Determine the (x, y) coordinate at the center of the cell enclosing the given text.  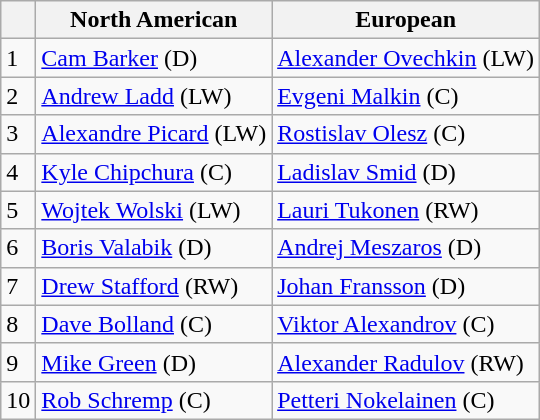
Dave Bolland (C) (154, 324)
Alexandre Picard (LW) (154, 134)
7 (18, 286)
Ladislav Smid (D) (406, 172)
2 (18, 96)
6 (18, 248)
5 (18, 210)
Wojtek Wolski (LW) (154, 210)
North American (154, 20)
8 (18, 324)
European (406, 20)
Evgeni Malkin (C) (406, 96)
Alexander Radulov (RW) (406, 362)
9 (18, 362)
Petteri Nokelainen (C) (406, 400)
1 (18, 58)
Mike Green (D) (154, 362)
10 (18, 400)
Rob Schremp (C) (154, 400)
Rostislav Olesz (C) (406, 134)
Johan Fransson (D) (406, 286)
Cam Barker (D) (154, 58)
4 (18, 172)
Drew Stafford (RW) (154, 286)
Kyle Chipchura (C) (154, 172)
Viktor Alexandrov (C) (406, 324)
3 (18, 134)
Alexander Ovechkin (LW) (406, 58)
Lauri Tukonen (RW) (406, 210)
Andrew Ladd (LW) (154, 96)
Andrej Meszaros (D) (406, 248)
Boris Valabik (D) (154, 248)
